Extract the [x, y] coordinate from the center of the cell holding the provided text.  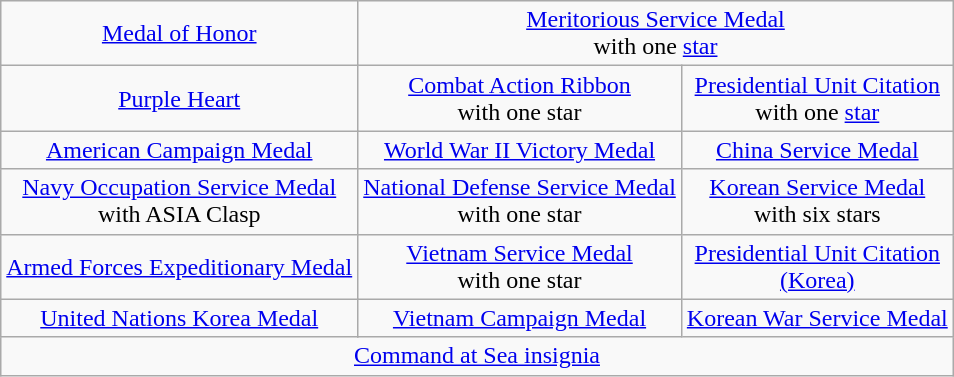
Meritorious Service Medalwith one star [656, 34]
China Service Medal [817, 150]
Combat Action Ribbonwith one star [520, 98]
Command at Sea insignia [477, 356]
National Defense Service Medalwith one star [520, 202]
World War II Victory Medal [520, 150]
Presidential Unit Citation(Korea) [817, 266]
United Nations Korea Medal [180, 318]
Vietnam Campaign Medal [520, 318]
Korean War Service Medal [817, 318]
Vietnam Service Medalwith one star [520, 266]
Medal of Honor [180, 34]
Armed Forces Expeditionary Medal [180, 266]
Navy Occupation Service Medalwith ASIA Clasp [180, 202]
Purple Heart [180, 98]
American Campaign Medal [180, 150]
Korean Service Medalwith six stars [817, 202]
Presidential Unit Citationwith one star [817, 98]
